From the cell containing the given text, extract its center point as [X, Y] coordinate. 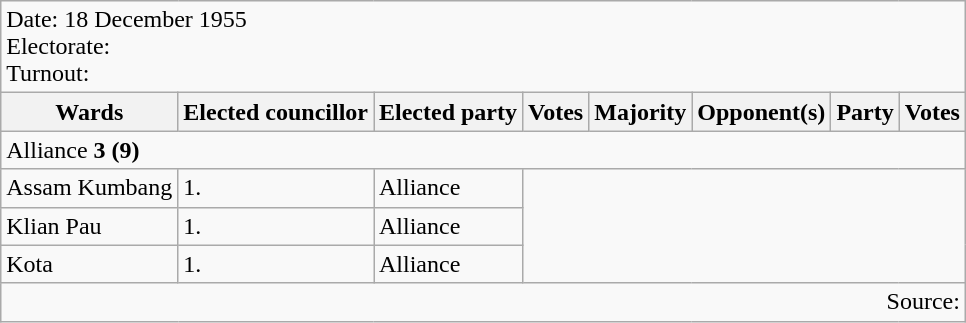
Klian Pau [90, 226]
Party [865, 112]
Majority [640, 112]
Source: [484, 302]
Date: 18 December 1955Electorate: Turnout: [484, 47]
Wards [90, 112]
Elected councillor [276, 112]
Alliance 3 (9) [484, 150]
Opponent(s) [762, 112]
Kota [90, 264]
Elected party [448, 112]
Assam Kumbang [90, 188]
